Output the (x, y) coordinate of the center of the cell containing the given text.  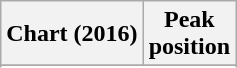
Peakposition (189, 34)
Chart (2016) (72, 34)
